Find where the given text appears and provide that cell's center as (x, y) coordinate. 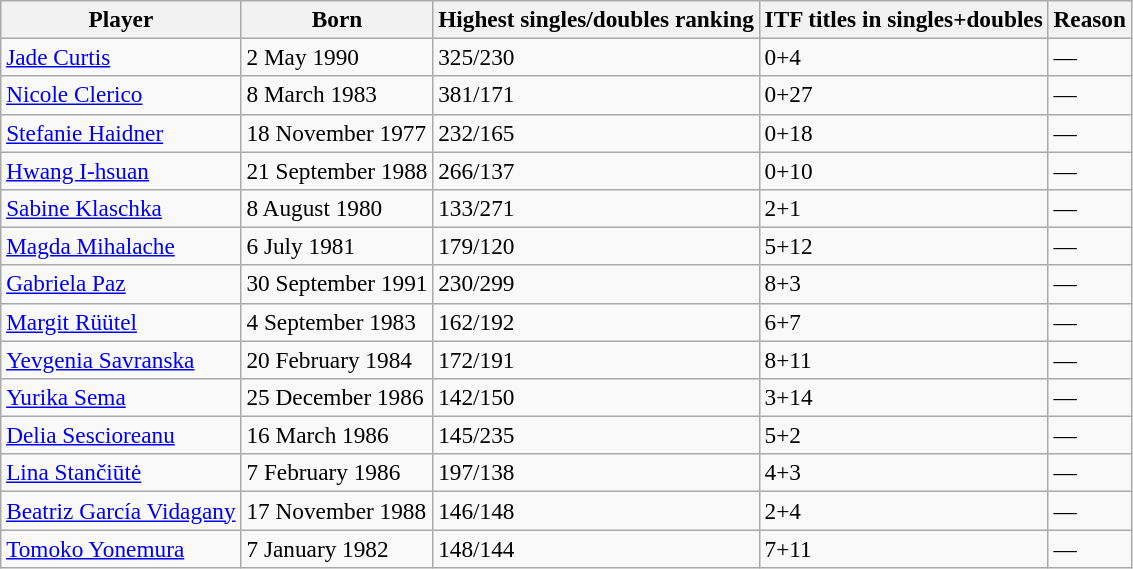
16 March 1986 (337, 435)
2 May 1990 (337, 57)
Hwang I-hsuan (121, 170)
Tomoko Yonemura (121, 548)
Stefanie Haidner (121, 133)
Highest singles/doubles ranking (596, 19)
133/271 (596, 208)
145/235 (596, 435)
Margit Rüütel (121, 322)
Yevgenia Savranska (121, 359)
172/191 (596, 359)
6+7 (904, 322)
142/150 (596, 397)
179/120 (596, 246)
325/230 (596, 57)
5+2 (904, 435)
30 September 1991 (337, 284)
25 December 1986 (337, 397)
146/148 (596, 510)
Magda Mihalache (121, 246)
4+3 (904, 473)
8 March 1983 (337, 95)
Sabine Klaschka (121, 208)
Beatriz García Vidagany (121, 510)
0+4 (904, 57)
Born (337, 19)
ITF titles in singles+doubles (904, 19)
Yurika Sema (121, 397)
21 September 1988 (337, 170)
381/171 (596, 95)
20 February 1984 (337, 359)
Nicole Clerico (121, 95)
232/165 (596, 133)
5+12 (904, 246)
8+3 (904, 284)
7+11 (904, 548)
4 September 1983 (337, 322)
0+18 (904, 133)
7 January 1982 (337, 548)
230/299 (596, 284)
8 August 1980 (337, 208)
148/144 (596, 548)
Gabriela Paz (121, 284)
Lina Stančiūtė (121, 473)
0+10 (904, 170)
8+11 (904, 359)
Reason (1090, 19)
Player (121, 19)
2+4 (904, 510)
17 November 1988 (337, 510)
6 July 1981 (337, 246)
162/192 (596, 322)
18 November 1977 (337, 133)
0+27 (904, 95)
Jade Curtis (121, 57)
Delia Sescioreanu (121, 435)
266/137 (596, 170)
3+14 (904, 397)
7 February 1986 (337, 473)
197/138 (596, 473)
2+1 (904, 208)
